Find where the given text appears and provide that cell's center as [x, y] coordinate. 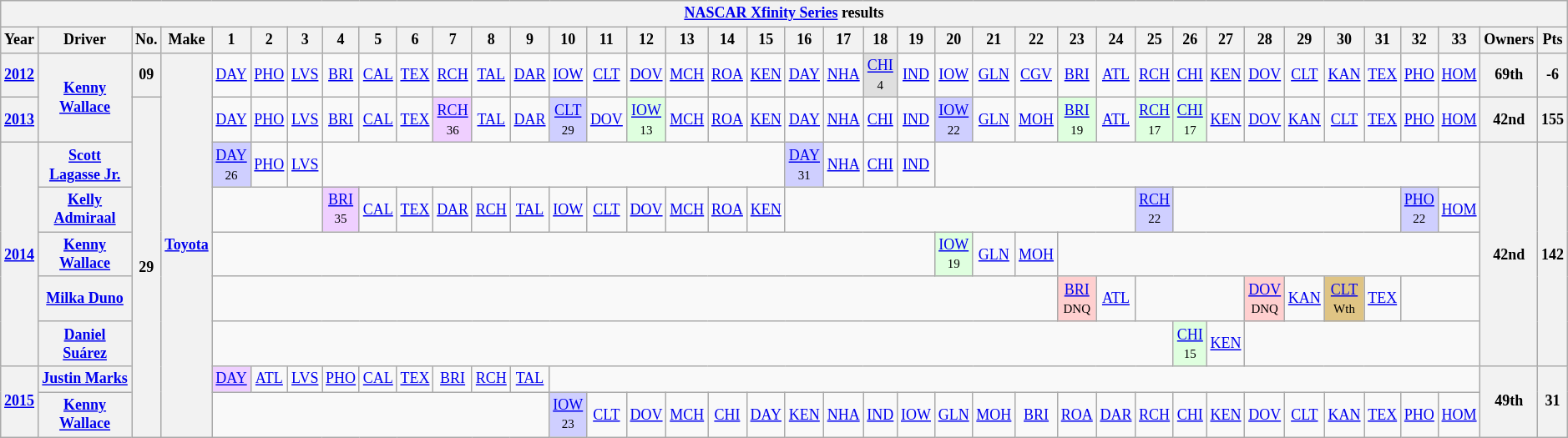
IOW23 [568, 415]
Make [187, 40]
18 [880, 40]
32 [1419, 40]
09 [147, 75]
8 [491, 40]
IOW13 [646, 120]
17 [843, 40]
Justin Marks [84, 379]
RCH36 [453, 120]
3 [306, 40]
IOW22 [953, 120]
20 [953, 40]
21 [994, 40]
Milka Duno [84, 299]
11 [607, 40]
12 [646, 40]
7 [453, 40]
142 [1553, 254]
DOVDNQ [1265, 299]
Daniel Suárez [84, 344]
CGV [1037, 75]
16 [804, 40]
14 [728, 40]
BRI35 [341, 209]
BRI19 [1077, 120]
23 [1077, 40]
26 [1190, 40]
13 [687, 40]
6 [415, 40]
10 [568, 40]
4 [341, 40]
27 [1226, 40]
49th [1510, 402]
2014 [20, 254]
2013 [20, 120]
33 [1459, 40]
DAY26 [231, 164]
CHI4 [880, 75]
PHO22 [1419, 209]
Owners [1510, 40]
CLTWth [1344, 299]
5 [377, 40]
Toyota [187, 245]
CHI15 [1190, 344]
CHI17 [1190, 120]
155 [1553, 120]
69th [1510, 75]
RCH17 [1155, 120]
CLT29 [568, 120]
Pts [1553, 40]
24 [1115, 40]
9 [529, 40]
No. [147, 40]
15 [766, 40]
BRIDNQ [1077, 299]
Kelly Admiraal [84, 209]
Driver [84, 40]
2012 [20, 75]
28 [1265, 40]
22 [1037, 40]
2 [269, 40]
19 [917, 40]
DAY31 [804, 164]
30 [1344, 40]
RCH22 [1155, 209]
Year [20, 40]
25 [1155, 40]
-6 [1553, 75]
Scott Lagasse Jr. [84, 164]
NASCAR Xfinity Series results [784, 13]
IOW19 [953, 254]
1 [231, 40]
2015 [20, 402]
